Scan for the cell matching the given text and deliver its [x, y] coordinate at center. 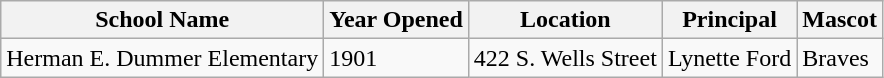
Mascot [840, 20]
Braves [840, 58]
1901 [396, 58]
Year Opened [396, 20]
School Name [162, 20]
422 S. Wells Street [565, 58]
Lynette Ford [729, 58]
Location [565, 20]
Herman E. Dummer Elementary [162, 58]
Principal [729, 20]
